Return [x, y] of the center of cell containing provided text 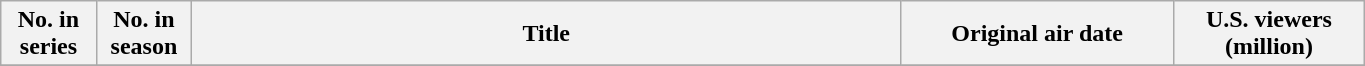
U.S. viewers(million) [1268, 34]
No. inseason [144, 34]
Original air date [1038, 34]
No. inseries [48, 34]
Title [546, 34]
